Identify which cell holds the provided text, then report its [X, Y] central coordinate. 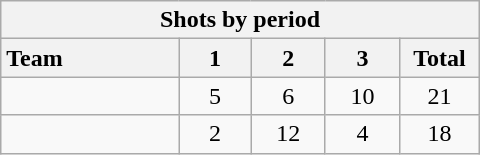
1 [215, 58]
21 [440, 96]
5 [215, 96]
18 [440, 134]
4 [362, 134]
Total [440, 58]
12 [288, 134]
Shots by period [240, 20]
10 [362, 96]
6 [288, 96]
3 [362, 58]
Team [90, 58]
